Return the (X, Y) coordinate for the center point of the cell that contains the specified text.  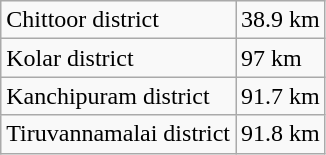
Kanchipuram district (118, 96)
91.7 km (281, 96)
Kolar district (118, 58)
Tiruvannamalai district (118, 134)
91.8 km (281, 134)
Chittoor district (118, 20)
97 km (281, 58)
38.9 km (281, 20)
